From the cell containing the given text, extract its center point as [x, y] coordinate. 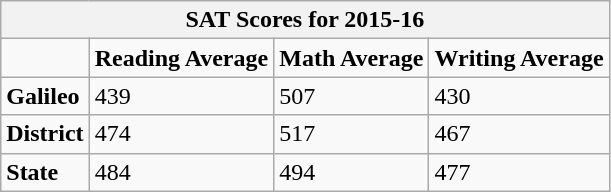
477 [519, 172]
SAT Scores for 2015-16 [305, 20]
517 [352, 134]
507 [352, 96]
484 [182, 172]
467 [519, 134]
494 [352, 172]
474 [182, 134]
Math Average [352, 58]
430 [519, 96]
Galileo [45, 96]
State [45, 172]
District [45, 134]
439 [182, 96]
Reading Average [182, 58]
Writing Average [519, 58]
